Return the (X, Y) coordinate for the center point of the cell that contains the specified text.  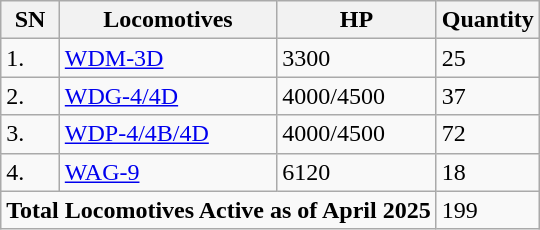
Quantity (488, 20)
72 (488, 134)
Total Locomotives Active as of April 2025 (218, 210)
WDP-4/4B/4D (168, 134)
6120 (357, 172)
HP (357, 20)
199 (488, 210)
3. (30, 134)
SN (30, 20)
37 (488, 96)
4. (30, 172)
WDM-3D (168, 58)
Locomotives (168, 20)
25 (488, 58)
18 (488, 172)
WAG-9 (168, 172)
1. (30, 58)
WDG-4/4D (168, 96)
3300 (357, 58)
2. (30, 96)
